Extract the [x, y] coordinate from the center of the cell holding the provided text.  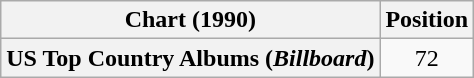
Position [427, 20]
US Top Country Albums (Billboard) [190, 58]
Chart (1990) [190, 20]
72 [427, 58]
